Identify which cell holds the provided text, then report its (X, Y) central coordinate. 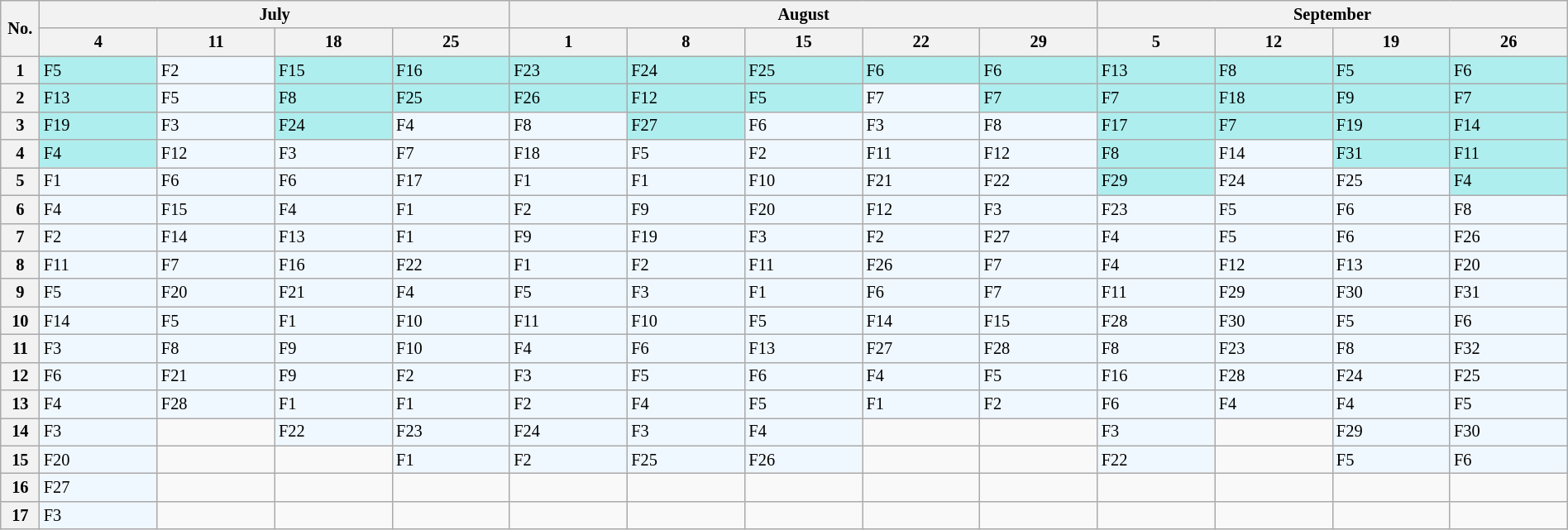
September (1332, 14)
25 (451, 42)
6 (20, 209)
16 (20, 487)
22 (921, 42)
July (275, 14)
18 (333, 42)
August (804, 14)
13 (20, 404)
F32 (1508, 348)
26 (1508, 42)
7 (20, 237)
2 (20, 98)
19 (1391, 42)
14 (20, 432)
No. (20, 28)
10 (20, 321)
17 (20, 515)
29 (1039, 42)
3 (20, 126)
9 (20, 293)
